Return the [X, Y] coordinate for the center point of the cell that contains the specified text.  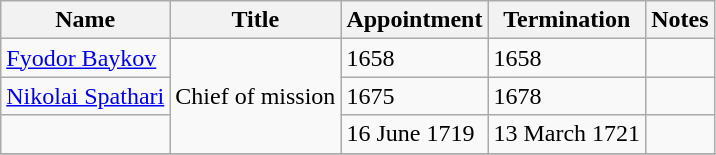
Fyodor Baykov [86, 58]
Termination [567, 20]
Notes [680, 20]
Title [256, 20]
1675 [414, 96]
Nikolai Spathari [86, 96]
1678 [567, 96]
Chief of mission [256, 96]
Name [86, 20]
Appointment [414, 20]
13 March 1721 [567, 134]
16 June 1719 [414, 134]
